Search for the cell housing the specified text and yield its [x, y] center coordinate. 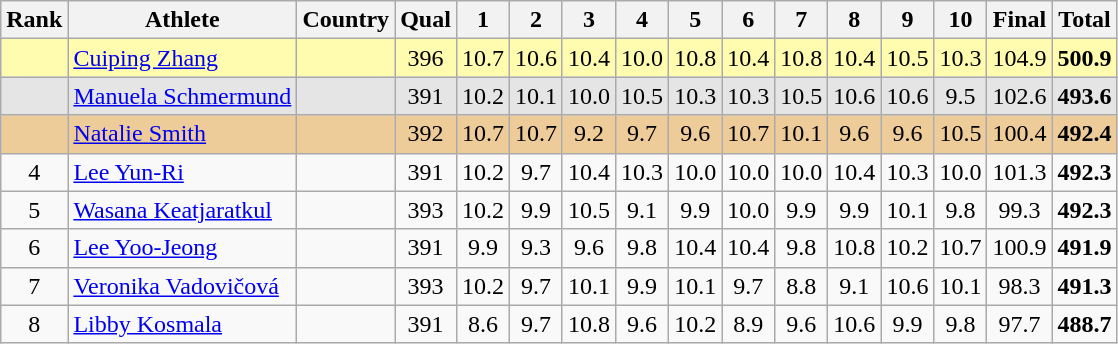
10 [960, 20]
Veronika Vadovičová [182, 286]
97.7 [1020, 324]
Athlete [182, 20]
Final [1020, 20]
392 [426, 134]
100.9 [1020, 248]
8.9 [748, 324]
104.9 [1020, 58]
100.4 [1020, 134]
Total [1084, 20]
491.3 [1084, 286]
Rank [34, 20]
99.3 [1020, 210]
1 [482, 20]
Cuiping Zhang [182, 58]
2 [536, 20]
Libby Kosmala [182, 324]
8.8 [802, 286]
492.4 [1084, 134]
Lee Yun-Ri [182, 172]
491.9 [1084, 248]
9.5 [960, 96]
Manuela Schmermund [182, 96]
9 [908, 20]
500.9 [1084, 58]
8.6 [482, 324]
101.3 [1020, 172]
Lee Yoo-Jeong [182, 248]
98.3 [1020, 286]
9.3 [536, 248]
Qual [426, 20]
396 [426, 58]
3 [588, 20]
Country [346, 20]
Natalie Smith [182, 134]
Wasana Keatjaratkul [182, 210]
493.6 [1084, 96]
102.6 [1020, 96]
488.7 [1084, 324]
9.2 [588, 134]
